For the text-containing cell, return its midpoint in (x, y) coordinate format. 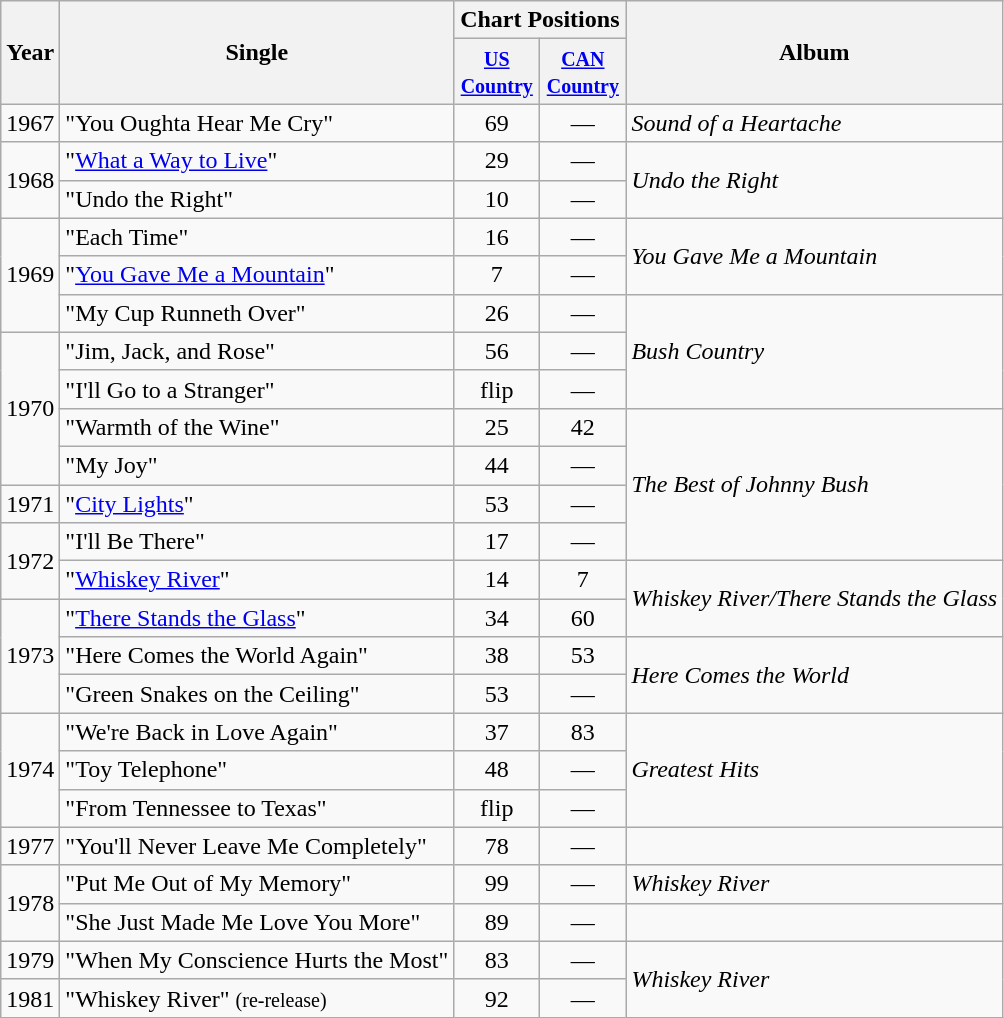
Here Comes the World (814, 675)
"Each Time" (257, 237)
42 (583, 427)
Greatest Hits (814, 770)
"I'll Be There" (257, 542)
"We're Back in Love Again" (257, 732)
"My Joy" (257, 465)
38 (497, 656)
78 (497, 846)
"Jim, Jack, and Rose" (257, 351)
1972 (30, 561)
Bush Country (814, 351)
60 (583, 618)
99 (497, 884)
92 (497, 998)
You Gave Me a Mountain (814, 256)
56 (497, 351)
"There Stands the Glass" (257, 618)
"Undo the Right" (257, 199)
"Here Comes the World Again" (257, 656)
"Whiskey River" (re-release) (257, 998)
16 (497, 237)
"Put Me Out of My Memory" (257, 884)
"She Just Made Me Love You More" (257, 922)
"When My Conscience Hurts the Most" (257, 960)
"You Oughta Hear Me Cry" (257, 123)
"You'll Never Leave Me Completely" (257, 846)
CAN Country (583, 72)
Whiskey River/There Stands the Glass (814, 599)
Album (814, 52)
"My Cup Runneth Over" (257, 313)
"Whiskey River" (257, 580)
"What a Way to Live" (257, 161)
"Toy Telephone" (257, 770)
Chart Positions (540, 20)
"From Tennessee to Texas" (257, 808)
1971 (30, 503)
1978 (30, 903)
37 (497, 732)
14 (497, 580)
1973 (30, 656)
1977 (30, 846)
44 (497, 465)
69 (497, 123)
1981 (30, 998)
Sound of a Heartache (814, 123)
10 (497, 199)
17 (497, 542)
1970 (30, 408)
Single (257, 52)
1974 (30, 770)
34 (497, 618)
1969 (30, 275)
1979 (30, 960)
Undo the Right (814, 180)
1968 (30, 180)
"Green Snakes on the Ceiling" (257, 694)
"I'll Go to a Stranger" (257, 389)
48 (497, 770)
"Warmth of the Wine" (257, 427)
25 (497, 427)
1967 (30, 123)
Year (30, 52)
"You Gave Me a Mountain" (257, 275)
26 (497, 313)
89 (497, 922)
"City Lights" (257, 503)
29 (497, 161)
The Best of Johnny Bush (814, 484)
US Country (497, 72)
